Pinpoint the cell where the given text exists, returning its (X, Y) midpoint coordinate. 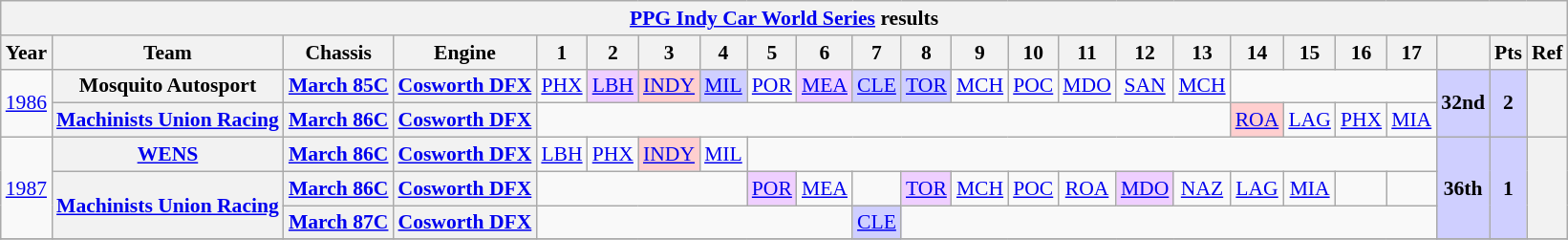
WENS (168, 155)
6 (825, 53)
March 87C (338, 223)
14 (1257, 53)
16 (1361, 53)
11 (1087, 53)
8 (927, 53)
1986 (27, 103)
32nd (1463, 103)
SAN (1145, 86)
Pts (1508, 53)
36th (1463, 189)
5 (772, 53)
13 (1202, 53)
17 (1411, 53)
15 (1309, 53)
1987 (27, 189)
9 (980, 53)
March 85C (338, 86)
Chassis (338, 53)
Team (168, 53)
12 (1145, 53)
Mosquito Autosport (168, 86)
NAZ (1202, 188)
Engine (465, 53)
Year (27, 53)
Ref (1547, 53)
7 (877, 53)
10 (1033, 53)
PPG Indy Car World Series results (784, 18)
3 (669, 53)
4 (723, 53)
